From the cell containing the given text, extract its center point as (x, y) coordinate. 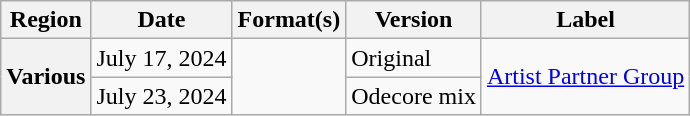
Label (585, 20)
Format(s) (289, 20)
Various (46, 77)
Version (414, 20)
Original (414, 58)
July 17, 2024 (162, 58)
July 23, 2024 (162, 96)
Odecore mix (414, 96)
Region (46, 20)
Artist Partner Group (585, 77)
Date (162, 20)
